Detect which cell encompasses the target text, then output its (X, Y) center coordinate. 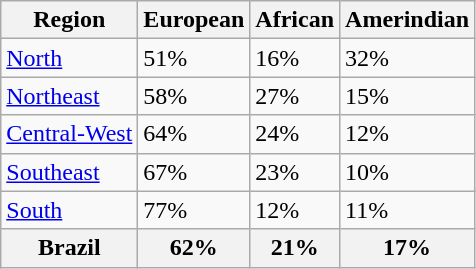
62% (194, 248)
77% (194, 210)
21% (295, 248)
Southeast (70, 172)
11% (408, 210)
Northeast (70, 96)
North (70, 58)
Central-West (70, 134)
32% (408, 58)
64% (194, 134)
African (295, 20)
27% (295, 96)
European (194, 20)
51% (194, 58)
10% (408, 172)
15% (408, 96)
58% (194, 96)
16% (295, 58)
Region (70, 20)
Amerindian (408, 20)
24% (295, 134)
South (70, 210)
23% (295, 172)
17% (408, 248)
Brazil (70, 248)
67% (194, 172)
